Search for the cell housing the specified text and yield its [x, y] center coordinate. 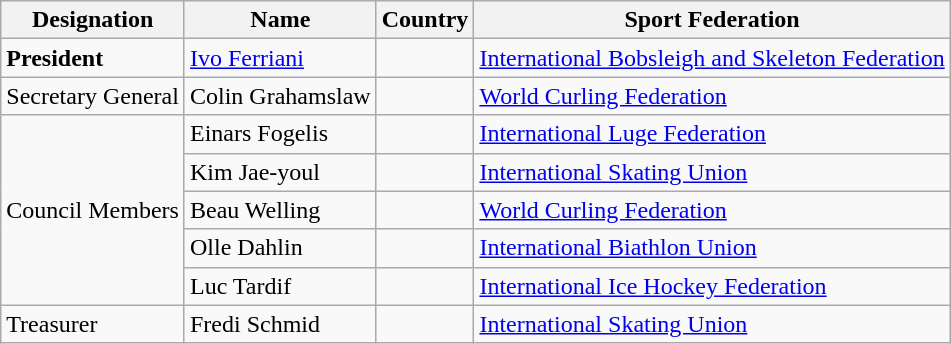
Beau Welling [280, 210]
President [93, 58]
Olle Dahlin [280, 248]
Luc Tardif [280, 286]
International Ice Hockey Federation [712, 286]
International Bobsleigh and Skeleton Federation [712, 58]
International Biathlon Union [712, 248]
Council Members [93, 210]
Einars Fogelis [280, 134]
Fredi Schmid [280, 324]
Secretary General [93, 96]
International Luge Federation [712, 134]
Kim Jae-youl [280, 172]
Ivo Ferriani [280, 58]
Treasurer [93, 324]
Country [425, 20]
Colin Grahamslaw [280, 96]
Designation [93, 20]
Name [280, 20]
Sport Federation [712, 20]
